Identify which cell holds the provided text, then report its [x, y] central coordinate. 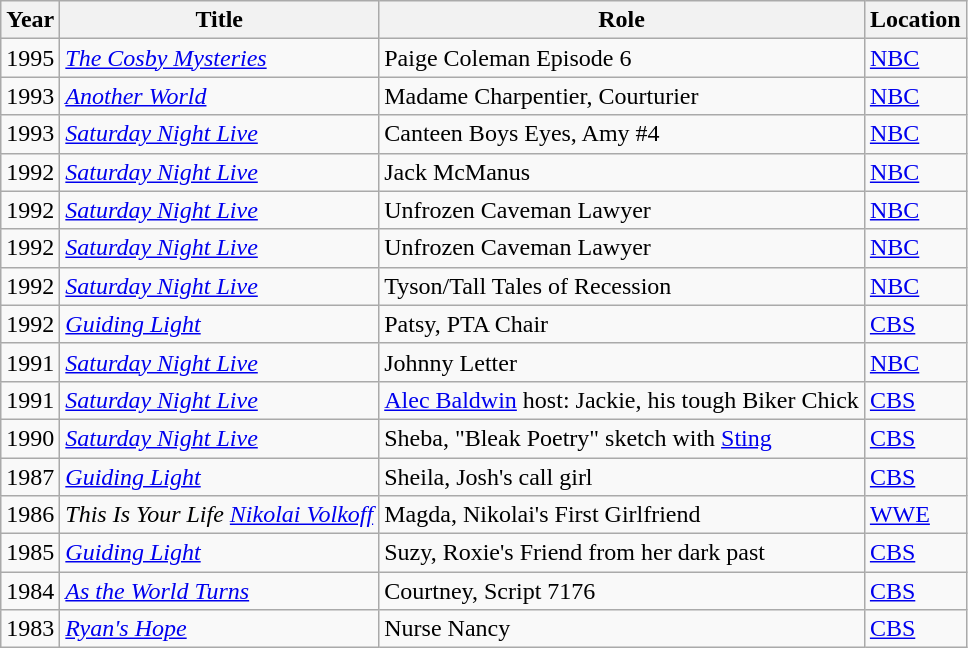
Role [622, 20]
Suzy, Roxie's Friend from her dark past [622, 553]
Jack McManus [622, 172]
Ryan's Hope [220, 629]
Magda, Nikolai's First Girlfriend [622, 515]
1987 [30, 477]
Courtney, Script 7176 [622, 591]
Another World [220, 96]
1986 [30, 515]
The Cosby Mysteries [220, 58]
Alec Baldwin host: Jackie, his tough Biker Chick [622, 400]
1985 [30, 553]
1995 [30, 58]
Sheba, "Bleak Poetry" sketch with Sting [622, 438]
Sheila, Josh's call girl [622, 477]
Location [915, 20]
1983 [30, 629]
1984 [30, 591]
Title [220, 20]
Paige Coleman Episode 6 [622, 58]
Nurse Nancy [622, 629]
Tyson/Tall Tales of Recession [622, 286]
Madame Charpentier, Courturier [622, 96]
1990 [30, 438]
Year [30, 20]
Patsy, PTA Chair [622, 324]
This Is Your Life Nikolai Volkoff [220, 515]
Canteen Boys Eyes, Amy #4 [622, 134]
Johnny Letter [622, 362]
WWE [915, 515]
As the World Turns [220, 591]
